Scan for the cell matching the given text and deliver its [x, y] coordinate at center. 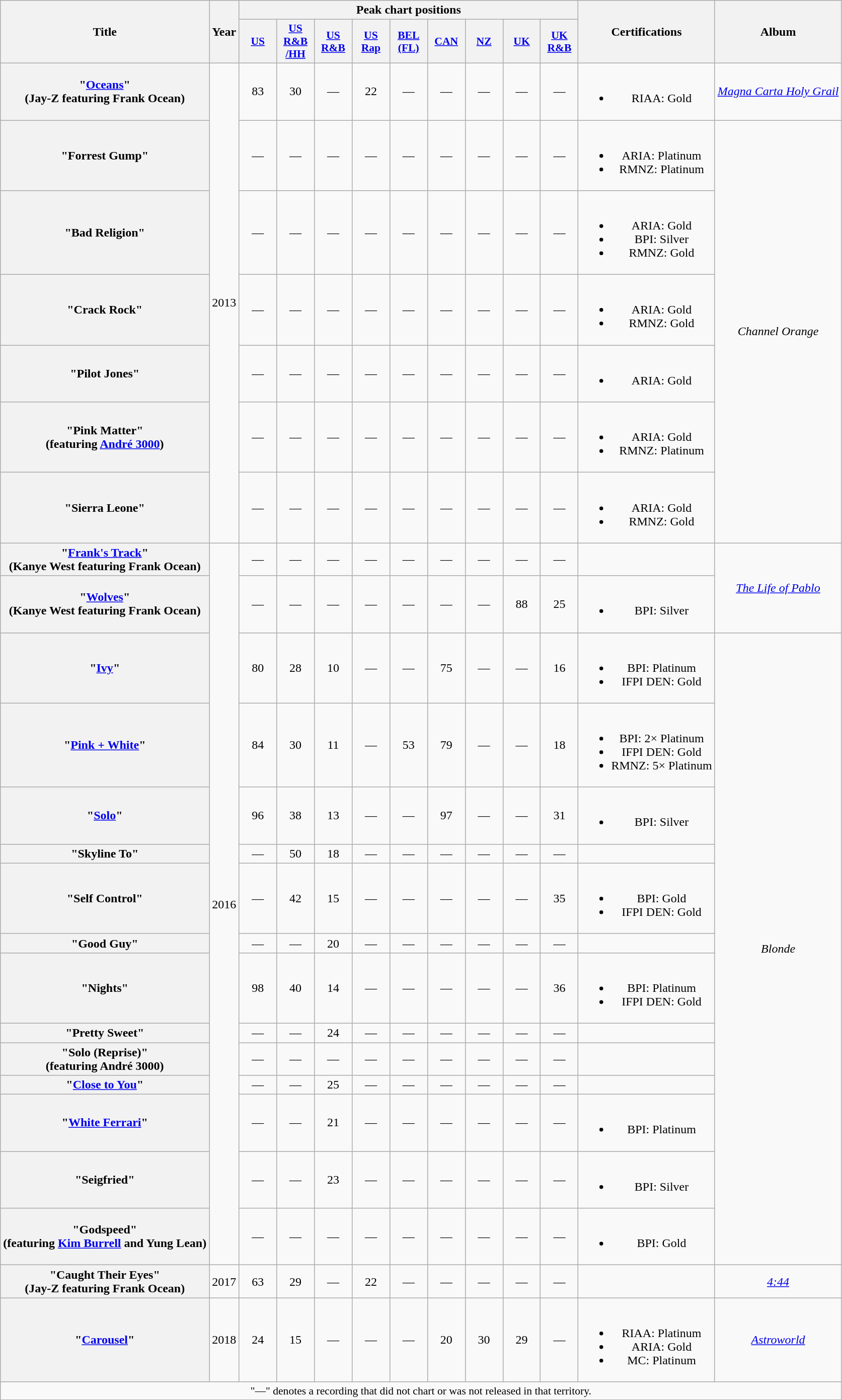
Magna Carta Holy Grail [778, 92]
UKR&B [560, 41]
2018 [224, 1340]
BPI: Platinum [646, 1123]
"Nights" [105, 988]
"White Ferrari" [105, 1123]
84 [258, 745]
"Good Guy" [105, 943]
ARIA: GoldBPI: SilverRMNZ: Gold [646, 232]
"Skyline To" [105, 853]
USR&B [333, 41]
"Pink + White" [105, 745]
Peak chart positions [409, 10]
88 [521, 604]
10 [333, 668]
"Sierra Leone" [105, 508]
BEL(FL) [409, 41]
21 [333, 1123]
Certifications [646, 32]
"Frank's Track"(Kanye West featuring Frank Ocean) [105, 560]
14 [333, 988]
The Life of Pablo [778, 588]
Astroworld [778, 1340]
"Bad Religion" [105, 232]
79 [446, 745]
CAN [446, 41]
2017 [224, 1281]
11 [333, 745]
Channel Orange [778, 331]
USRap [370, 41]
USR&B/HH [296, 41]
BPI: GoldIFPI DEN: Gold [646, 898]
ARIA: Gold [646, 373]
42 [296, 898]
"Pretty Sweet" [105, 1033]
ARIA: GoldRMNZ: Platinum [646, 437]
2016 [224, 904]
Year [224, 32]
4:44 [778, 1281]
80 [258, 668]
28 [296, 668]
75 [446, 668]
97 [446, 815]
"Godspeed"(featuring Kim Burrell and Yung Lean) [105, 1237]
13 [333, 815]
16 [560, 668]
Album [778, 32]
96 [258, 815]
40 [296, 988]
31 [560, 815]
83 [258, 92]
"Seigfried" [105, 1180]
US [258, 41]
RIAA: PlatinumARIA: GoldMC: Platinum [646, 1340]
"Self Control" [105, 898]
2013 [224, 303]
53 [409, 745]
"Ivy" [105, 668]
ARIA: PlatinumRMNZ: Platinum [646, 155]
Title [105, 32]
Blonde [778, 949]
"Carousel" [105, 1340]
NZ [484, 41]
63 [258, 1281]
"Oceans"(Jay-Z featuring Frank Ocean) [105, 92]
"Wolves"(Kanye West featuring Frank Ocean) [105, 604]
38 [296, 815]
"Forrest Gump" [105, 155]
"Solo" [105, 815]
"—" denotes a recording that did not chart or was not released in that territory. [421, 1391]
"Solo (Reprise)"(featuring André 3000) [105, 1059]
RIAA: Gold [646, 92]
98 [258, 988]
"Pink Matter"(featuring André 3000) [105, 437]
36 [560, 988]
23 [333, 1180]
BPI: Gold [646, 1237]
UK [521, 41]
"Crack Rock" [105, 310]
"Pilot Jones" [105, 373]
"Caught Their Eyes"(Jay-Z featuring Frank Ocean) [105, 1281]
50 [296, 853]
35 [560, 898]
BPI: 2× PlatinumIFPI DEN: GoldRMNZ: 5× Platinum [646, 745]
"Close to You" [105, 1085]
